Determine the (x, y) coordinate at the center of the cell enclosing the given text.  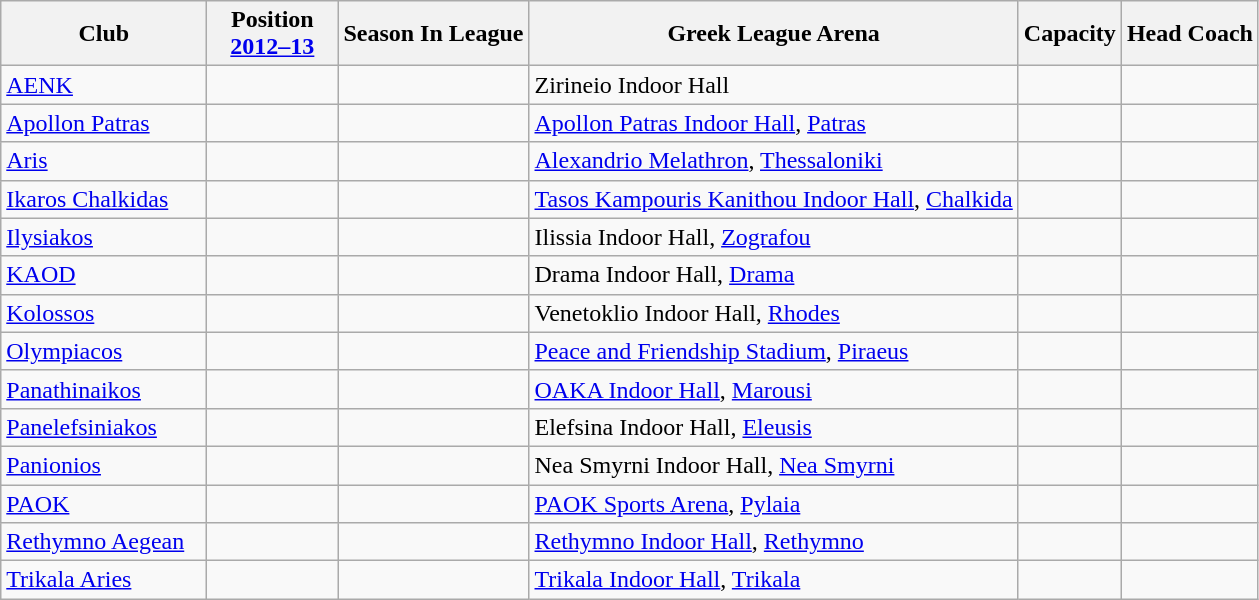
Peace and Friendship Stadium, Piraeus (774, 351)
AENK (104, 85)
Zirineio Indoor Hall (774, 85)
Tasos Kampouris Kanithou Indoor Hall, Chalkida (774, 199)
Aris (104, 161)
PAOK (104, 503)
Season In League (434, 34)
Capacity (1070, 34)
Ilysiakos (104, 237)
Ikaros Chalkidas (104, 199)
Nea Smyrni Indoor Hall, Nea Smyrni (774, 465)
Greek League Arena (774, 34)
Venetoklio Indoor Hall, Rhodes (774, 313)
Elefsina Indoor Hall, Eleusis (774, 427)
Alexandrio Melathron, Thessaloniki (774, 161)
Drama Indoor Hall, Drama (774, 275)
Trikala Aries (104, 580)
PAOK Sports Arena, Pylaia (774, 503)
Trikala Indoor Hall, Trikala (774, 580)
Olympiacos (104, 351)
Apollon Patras Indoor Hall, Patras (774, 123)
Rethymno Aegean (104, 542)
Ilissia Indoor Hall, Zografou (774, 237)
Apollon Patras (104, 123)
Panionios (104, 465)
Kolossos (104, 313)
Panathinaikos (104, 389)
Position2012–13 (272, 34)
Rethymno Indoor Hall, Rethymno (774, 542)
OAKA Indoor Hall, Marousi (774, 389)
KAOD (104, 275)
Club (104, 34)
Panelefsiniakos (104, 427)
Head Coach (1190, 34)
